From the cell containing the given text, extract its center point as (X, Y) coordinate. 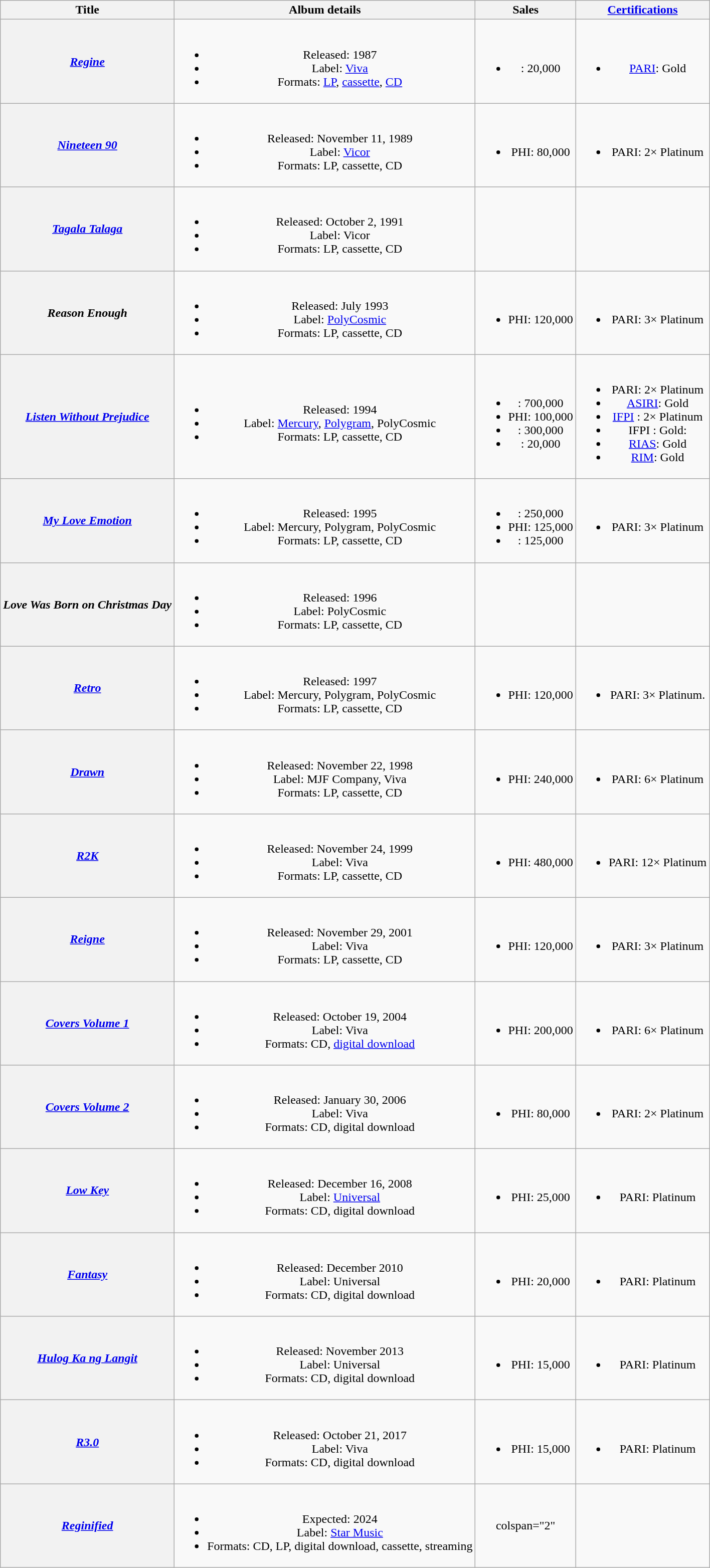
PHI: 480,000 (525, 855)
Regine (87, 61)
PHI: 25,000 (525, 1191)
Fantasy (87, 1274)
R3.0 (87, 1442)
Listen Without Prejudice (87, 417)
Reginified (87, 1526)
Covers Volume 1 (87, 1024)
Released: October 2, 1991Label: VicorFormats: LP, cassette, CD (325, 229)
Released: November 29, 2001Label: VivaFormats: LP, cassette, CD (325, 939)
colspan="2" (525, 1526)
Expected: 2024Label: Star MusicFormats: CD, LP, digital download, cassette, streaming (325, 1526)
Released: January 30, 2006Label: VivaFormats: CD, digital download (325, 1107)
PHI: 20,000 (525, 1274)
Covers Volume 2 (87, 1107)
My Love Emotion (87, 520)
R2K (87, 855)
Released: 1995Label: Mercury, Polygram, PolyCosmicFormats: LP, cassette, CD (325, 520)
: 700,000PHI: 100,000: 300,000: 20,000 (525, 417)
Released: 1997Label: Mercury, Polygram, PolyCosmicFormats: LP, cassette, CD (325, 688)
Released: December 16, 2008Label: UniversalFormats: CD, digital download (325, 1191)
PARI: 2× PlatinumASIRI: GoldIFPI : 2× PlatinumIFPI : Gold:RIAS: GoldRIM: Gold (642, 417)
Drawn (87, 772)
Nineteen 90 (87, 145)
PARI: 12× Platinum (642, 855)
Title (87, 10)
Released: October 19, 2004Label: VivaFormats: CD, digital download (325, 1024)
Reason Enough (87, 313)
PHI: 240,000 (525, 772)
Album details (325, 10)
Certifications (642, 10)
Released: 1994Label: Mercury, Polygram, PolyCosmicFormats: LP, cassette, CD (325, 417)
PARI: Gold (642, 61)
PHI: 200,000 (525, 1024)
Released: November 22, 1998Label: MJF Company, VivaFormats: LP, cassette, CD (325, 772)
Released: October 21, 2017Label: VivaFormats: CD, digital download (325, 1442)
Released: November 2013Label: UniversalFormats: CD, digital download (325, 1358)
Tagala Talaga (87, 229)
Released: November 11, 1989Label: VicorFormats: LP, cassette, CD (325, 145)
Low Key (87, 1191)
PARI: 3× Platinum. (642, 688)
: 20,000 (525, 61)
: 250,000PHI: 125,000: 125,000 (525, 520)
Hulog Ka ng Langit (87, 1358)
Released: 1987Label: VivaFormats: LP, cassette, CD (325, 61)
Reigne (87, 939)
Released: December 2010Label: UniversalFormats: CD, digital download (325, 1274)
Sales (525, 10)
Released: July 1993Label: PolyCosmicFormats: LP, cassette, CD (325, 313)
Retro (87, 688)
Released: 1996Label: PolyCosmicFormats: LP, cassette, CD (325, 605)
Released: November 24, 1999Label: VivaFormats: LP, cassette, CD (325, 855)
Love Was Born on Christmas Day (87, 605)
